For the text-containing cell, return its midpoint in (X, Y) coordinate format. 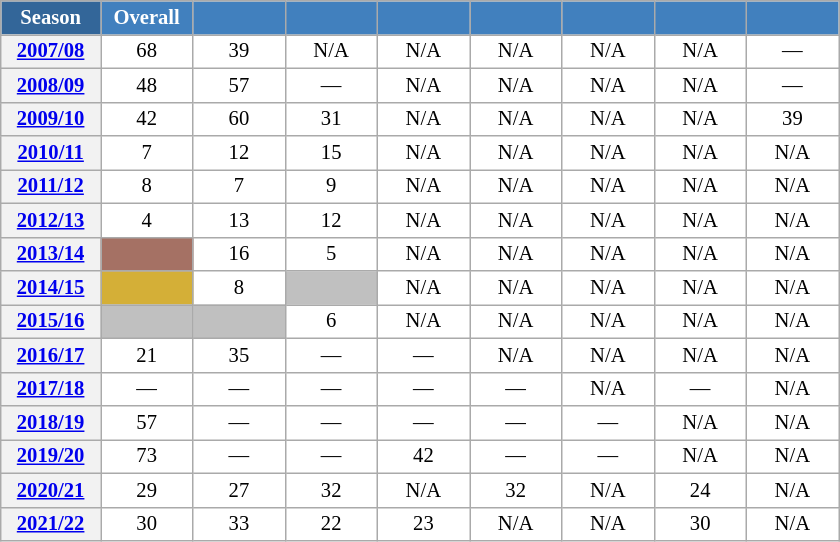
27 (239, 490)
2008/09 (51, 85)
35 (239, 355)
29 (146, 490)
15 (331, 153)
6 (331, 321)
2017/18 (51, 389)
21 (146, 355)
24 (700, 490)
2018/19 (51, 423)
2012/13 (51, 220)
33 (239, 524)
2021/22 (51, 524)
2011/12 (51, 186)
2007/08 (51, 51)
73 (146, 456)
22 (331, 524)
2020/21 (51, 490)
2010/11 (51, 153)
2016/17 (51, 355)
31 (331, 119)
48 (146, 85)
9 (331, 186)
4 (146, 220)
23 (423, 524)
60 (239, 119)
2014/15 (51, 287)
13 (239, 220)
2009/10 (51, 119)
2013/14 (51, 254)
16 (239, 254)
Season (51, 17)
2019/20 (51, 456)
5 (331, 254)
2015/16 (51, 321)
Overall (146, 17)
68 (146, 51)
